Provide the [X, Y] coordinate of the cell's center where the given text is located.  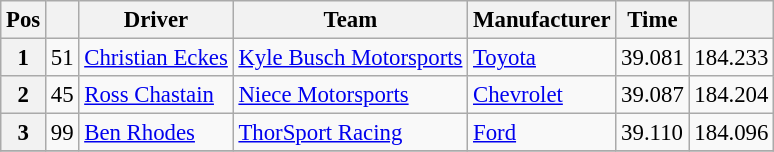
Ross Chastain [156, 95]
39.087 [652, 95]
Ben Rhodes [156, 133]
45 [62, 95]
Pos [24, 20]
Kyle Busch Motorsports [350, 58]
Driver [156, 20]
184.204 [732, 95]
1 [24, 58]
184.233 [732, 58]
184.096 [732, 133]
Chevrolet [542, 95]
Manufacturer [542, 20]
Team [350, 20]
Niece Motorsports [350, 95]
2 [24, 95]
Toyota [542, 58]
39.110 [652, 133]
Christian Eckes [156, 58]
3 [24, 133]
ThorSport Racing [350, 133]
99 [62, 133]
Time [652, 20]
39.081 [652, 58]
51 [62, 58]
Ford [542, 133]
